For the text-containing cell, return its midpoint in (X, Y) coordinate format. 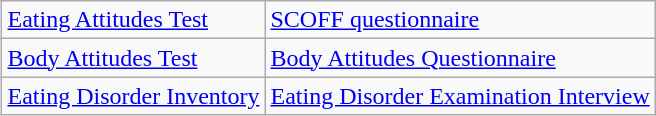
Eating Disorder Inventory (134, 96)
Body Attitudes Test (134, 58)
Eating Attitudes Test (134, 20)
Eating Disorder Examination Interview (460, 96)
Body Attitudes Questionnaire (460, 58)
SCOFF questionnaire (460, 20)
